Extract the (X, Y) coordinate from the center of the cell holding the provided text.  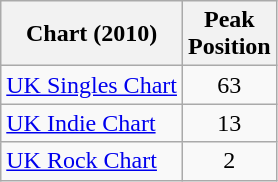
2 (229, 161)
UK Singles Chart (92, 85)
UK Rock Chart (92, 161)
63 (229, 85)
13 (229, 123)
UK Indie Chart (92, 123)
Chart (2010) (92, 34)
PeakPosition (229, 34)
